Determine the (X, Y) coordinate at the center of the cell enclosing the given text.  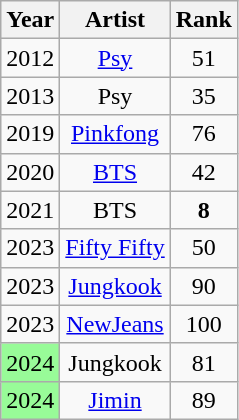
Pinkfong (115, 134)
2012 (30, 58)
Rank (204, 20)
35 (204, 96)
Artist (115, 20)
81 (204, 362)
8 (204, 210)
2019 (30, 134)
100 (204, 324)
89 (204, 400)
50 (204, 248)
51 (204, 58)
NewJeans (115, 324)
2020 (30, 172)
90 (204, 286)
2013 (30, 96)
76 (204, 134)
2021 (30, 210)
Fifty Fifty (115, 248)
42 (204, 172)
Year (30, 20)
Jimin (115, 400)
